Locate the cell with the specified text and output its (x, y) center coordinate. 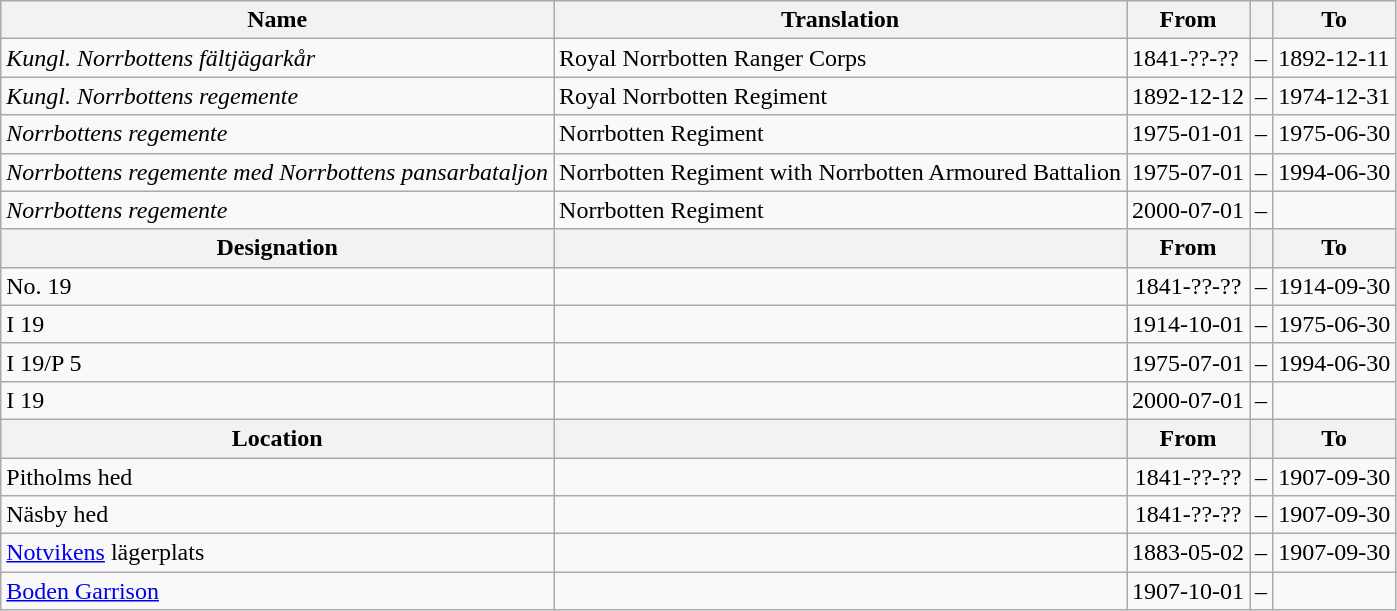
1883-05-02 (1188, 553)
Royal Norrbotten Ranger Corps (840, 58)
Norrbotten Regiment with Norrbotten Armoured Battalion (840, 172)
Kungl. Norrbottens regemente (278, 96)
1892-12-12 (1188, 96)
1975-01-01 (1188, 134)
Näsby hed (278, 515)
Name (278, 20)
I 19/P 5 (278, 362)
Kungl. Norrbottens fältjägarkår (278, 58)
1914-09-30 (1334, 286)
Notvikens lägerplats (278, 553)
Boden Garrison (278, 591)
Designation (278, 248)
Pitholms hed (278, 477)
1974-12-31 (1334, 96)
1907-10-01 (1188, 591)
Location (278, 438)
Norrbottens regemente med Norrbottens pansarbataljon (278, 172)
Royal Norrbotten Regiment (840, 96)
No. 19 (278, 286)
1914-10-01 (1188, 324)
1892-12-11 (1334, 58)
Translation (840, 20)
